Extract the (X, Y) coordinate from the center of the cell holding the provided text.  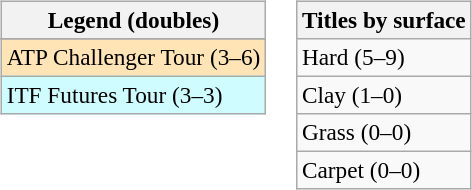
Clay (1–0) (384, 95)
Titles by surface (384, 20)
Hard (5–9) (384, 57)
ITF Futures Tour (3–3) (133, 95)
Grass (0–0) (384, 133)
ATP Challenger Tour (3–6) (133, 57)
Legend (doubles) (133, 20)
Carpet (0–0) (384, 171)
